From the cell containing the given text, extract its center point as [X, Y] coordinate. 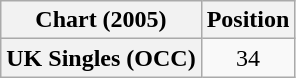
Position [248, 20]
UK Singles (OCC) [101, 58]
Chart (2005) [101, 20]
34 [248, 58]
